Capture the cell that displays the provided text and extract its [X, Y] central coordinate. 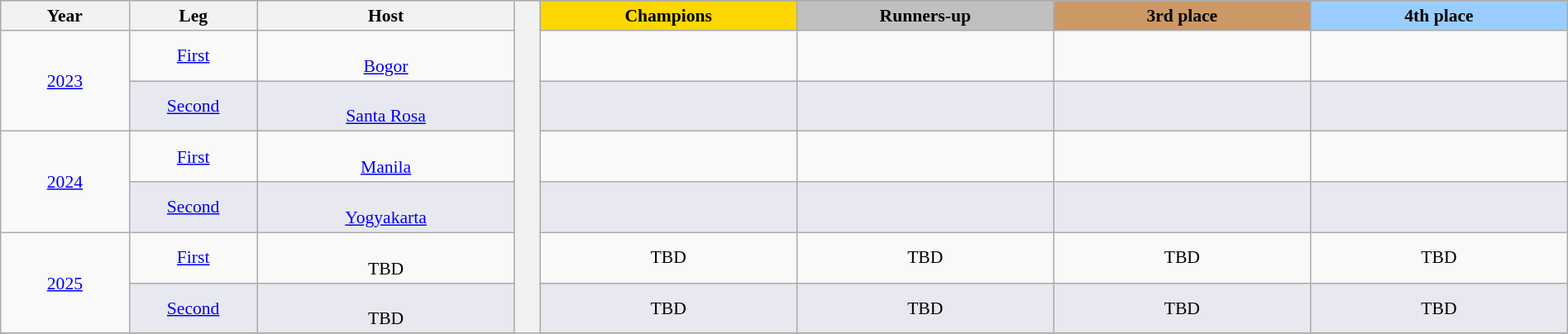
3rd place [1183, 16]
Year [65, 16]
Champions [668, 16]
Runners-up [925, 16]
2024 [65, 182]
2025 [65, 283]
Leg [194, 16]
2023 [65, 81]
Host [385, 16]
Manila [385, 157]
Bogor [385, 56]
Santa Rosa [385, 106]
Yogyakarta [385, 207]
4th place [1439, 16]
